Determine the [X, Y] coordinate at the center of the cell enclosing the given text.  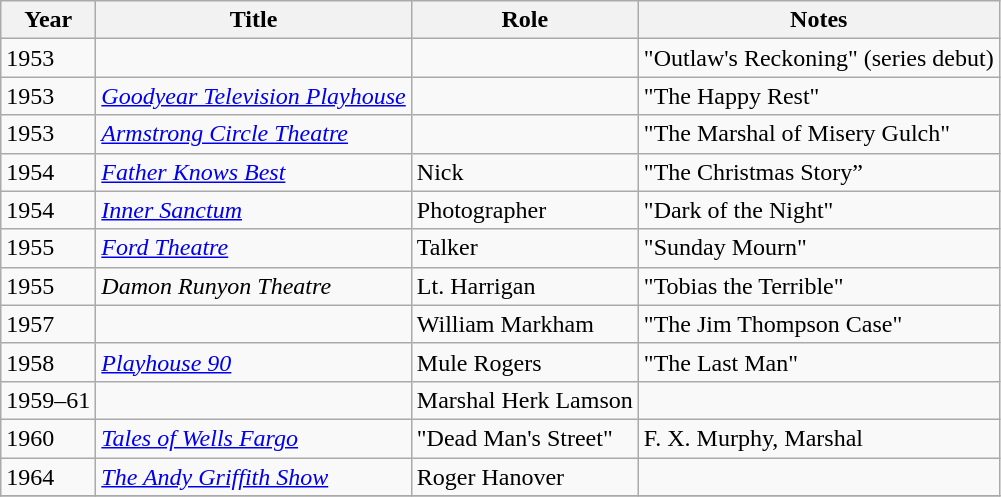
Ford Theatre [254, 248]
1957 [48, 324]
Photographer [524, 210]
Talker [524, 248]
"The Marshal of Misery Gulch" [818, 134]
"The Jim Thompson Case" [818, 324]
"Dark of the Night" [818, 210]
Armstrong Circle Theatre [254, 134]
William Markham [524, 324]
The Andy Griffith Show [254, 477]
1958 [48, 362]
Goodyear Television Playhouse [254, 96]
Marshal Herk Lamson [524, 400]
Year [48, 20]
Roger Hanover [524, 477]
F. X. Murphy, Marshal [818, 438]
"Dead Man's Street" [524, 438]
1960 [48, 438]
Inner Sanctum [254, 210]
"Sunday Mourn" [818, 248]
1959–61 [48, 400]
"Outlaw's Reckoning" (series debut) [818, 58]
Notes [818, 20]
Lt. Harrigan [524, 286]
"The Christmas Story” [818, 172]
Nick [524, 172]
"The Last Man" [818, 362]
Title [254, 20]
Mule Rogers [524, 362]
1964 [48, 477]
Father Knows Best [254, 172]
"Tobias the Terrible" [818, 286]
Damon Runyon Theatre [254, 286]
Role [524, 20]
"The Happy Rest" [818, 96]
Playhouse 90 [254, 362]
Tales of Wells Fargo [254, 438]
